Identify which cell holds the provided text, then report its (x, y) central coordinate. 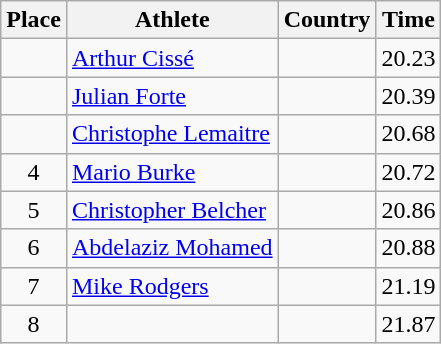
Julian Forte (172, 96)
Country (327, 20)
6 (34, 248)
Athlete (172, 20)
7 (34, 286)
Arthur Cissé (172, 58)
4 (34, 172)
20.88 (408, 248)
Christopher Belcher (172, 210)
20.23 (408, 58)
Mike Rodgers (172, 286)
21.87 (408, 324)
21.19 (408, 286)
Place (34, 20)
20.72 (408, 172)
20.68 (408, 134)
Abdelaziz Mohamed (172, 248)
Mario Burke (172, 172)
Time (408, 20)
Christophe Lemaitre (172, 134)
20.86 (408, 210)
5 (34, 210)
20.39 (408, 96)
8 (34, 324)
